From the cell containing the given text, extract its center point as (X, Y) coordinate. 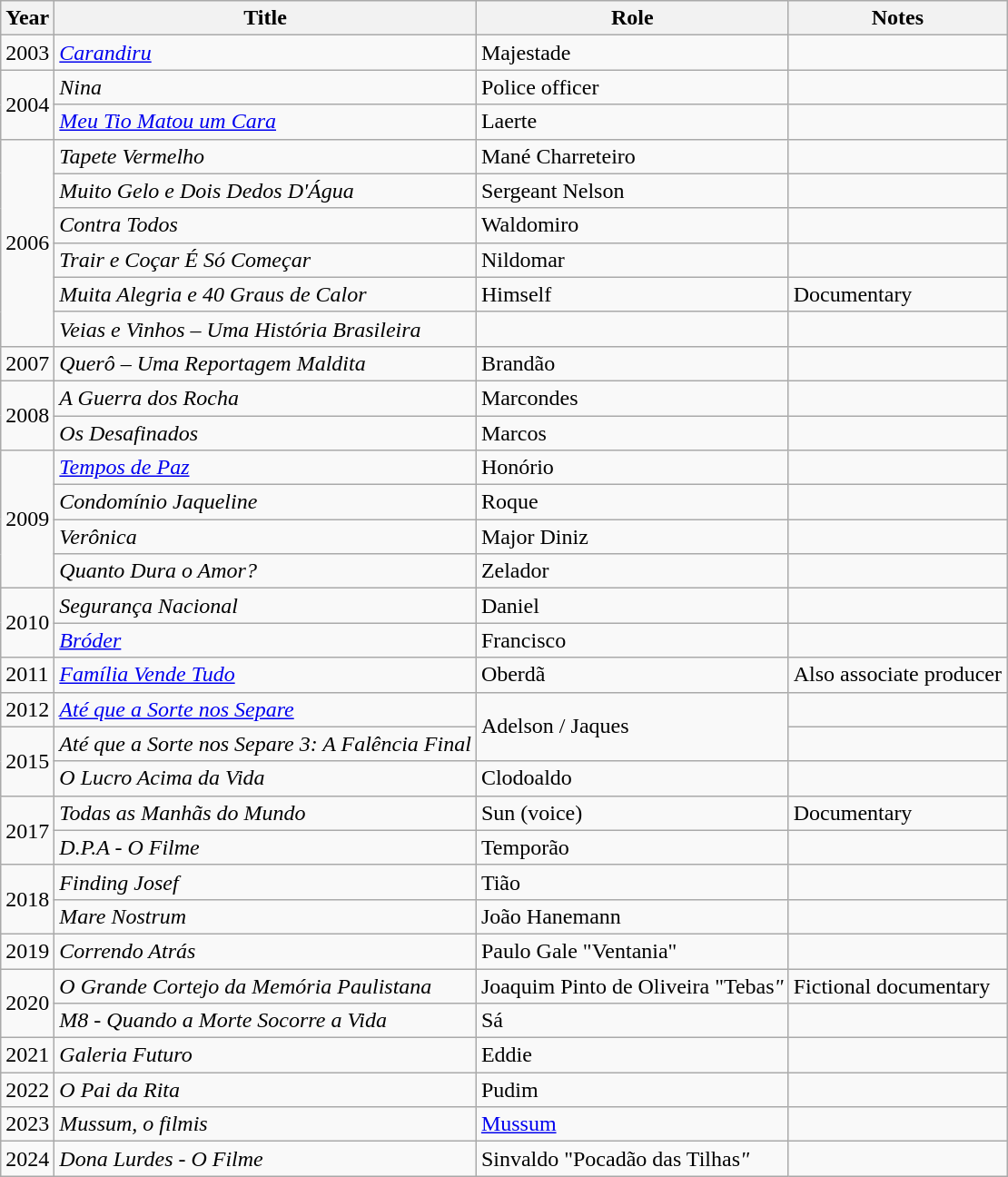
Todas as Manhãs do Mundo (265, 813)
D.P.A - O Filme (265, 847)
Carandiru (265, 53)
Laerte (632, 122)
Oberdã (632, 675)
Os Desafinados (265, 433)
Finding Josef (265, 882)
Trair e Coçar É Só Começar (265, 260)
2021 (27, 1055)
Joaquim Pinto de Oliveira "Tebas" (632, 985)
Contra Todos (265, 225)
2023 (27, 1124)
Mussum (632, 1124)
Verônica (265, 537)
Nina (265, 87)
Role (632, 18)
2012 (27, 709)
Galeria Futuro (265, 1055)
Sá (632, 1021)
Adelson / Jaques (632, 727)
Title (265, 18)
Year (27, 18)
Veias e Vinhos – Uma História Brasileira (265, 329)
Tião (632, 882)
Mané Charreteiro (632, 156)
Sun (voice) (632, 813)
Até que a Sorte nos Separe (265, 709)
2011 (27, 675)
Mare Nostrum (265, 916)
2019 (27, 951)
Fictional documentary (897, 985)
Waldomiro (632, 225)
2020 (27, 1003)
2003 (27, 53)
Marcos (632, 433)
Paulo Gale "Ventania" (632, 951)
Zelador (632, 571)
2006 (27, 242)
Eddie (632, 1055)
2018 (27, 899)
2010 (27, 623)
Police officer (632, 87)
Majestade (632, 53)
A Guerra dos Rocha (265, 398)
Meu Tio Matou um Cara (265, 122)
Clodoaldo (632, 778)
2024 (27, 1159)
O Grande Cortejo da Memória Paulistana (265, 985)
Francisco (632, 640)
Roque (632, 502)
Sinvaldo "Pocadão das Tilhas" (632, 1159)
Daniel (632, 606)
Tempos de Paz (265, 468)
2009 (27, 519)
Pudim (632, 1090)
O Lucro Acima da Vida (265, 778)
Brandão (632, 363)
Muito Gelo e Dois Dedos D'Água (265, 191)
Also associate producer (897, 675)
Temporão (632, 847)
Segurança Nacional (265, 606)
Até que a Sorte nos Separe 3: A Falência Final (265, 744)
Bróder (265, 640)
2004 (27, 104)
Tapete Vermelho (265, 156)
O Pai da Rita (265, 1090)
Sergeant Nelson (632, 191)
Família Vende Tudo (265, 675)
Correndo Atrás (265, 951)
Querô – Uma Reportagem Maldita (265, 363)
2008 (27, 415)
João Hanemann (632, 916)
Quanto Dura o Amor? (265, 571)
Nildomar (632, 260)
Marcondes (632, 398)
Notes (897, 18)
2015 (27, 761)
2017 (27, 830)
M8 - Quando a Morte Socorre a Vida (265, 1021)
2007 (27, 363)
Dona Lurdes - O Filme (265, 1159)
Major Diniz (632, 537)
Muita Alegria e 40 Graus de Calor (265, 294)
2022 (27, 1090)
Himself (632, 294)
Honório (632, 468)
Condomínio Jaqueline (265, 502)
Mussum, o filmis (265, 1124)
